Output the (X, Y) coordinate of the center of the cell containing the given text.  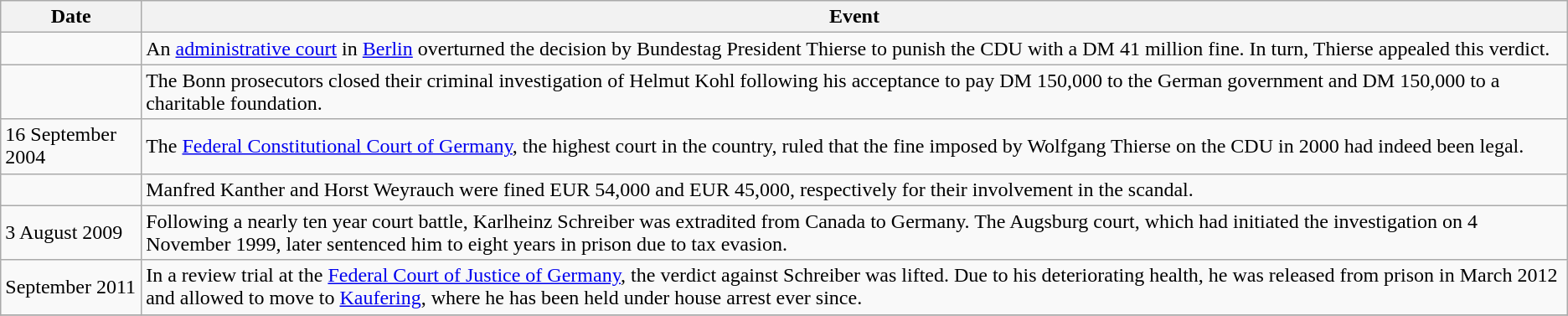
Date (71, 17)
Manfred Kanther and Horst Weyrauch were fined EUR 54,000 and EUR 45,000, respectively for their involvement in the scandal. (854, 189)
16 September 2004 (71, 146)
3 August 2009 (71, 233)
September 2011 (71, 287)
Event (854, 17)
